Scan for the cell matching the given text and deliver its (X, Y) coordinate at center. 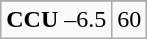
CCU –6.5 (56, 20)
60 (130, 20)
